Search for the cell housing the specified text and yield its [X, Y] center coordinate. 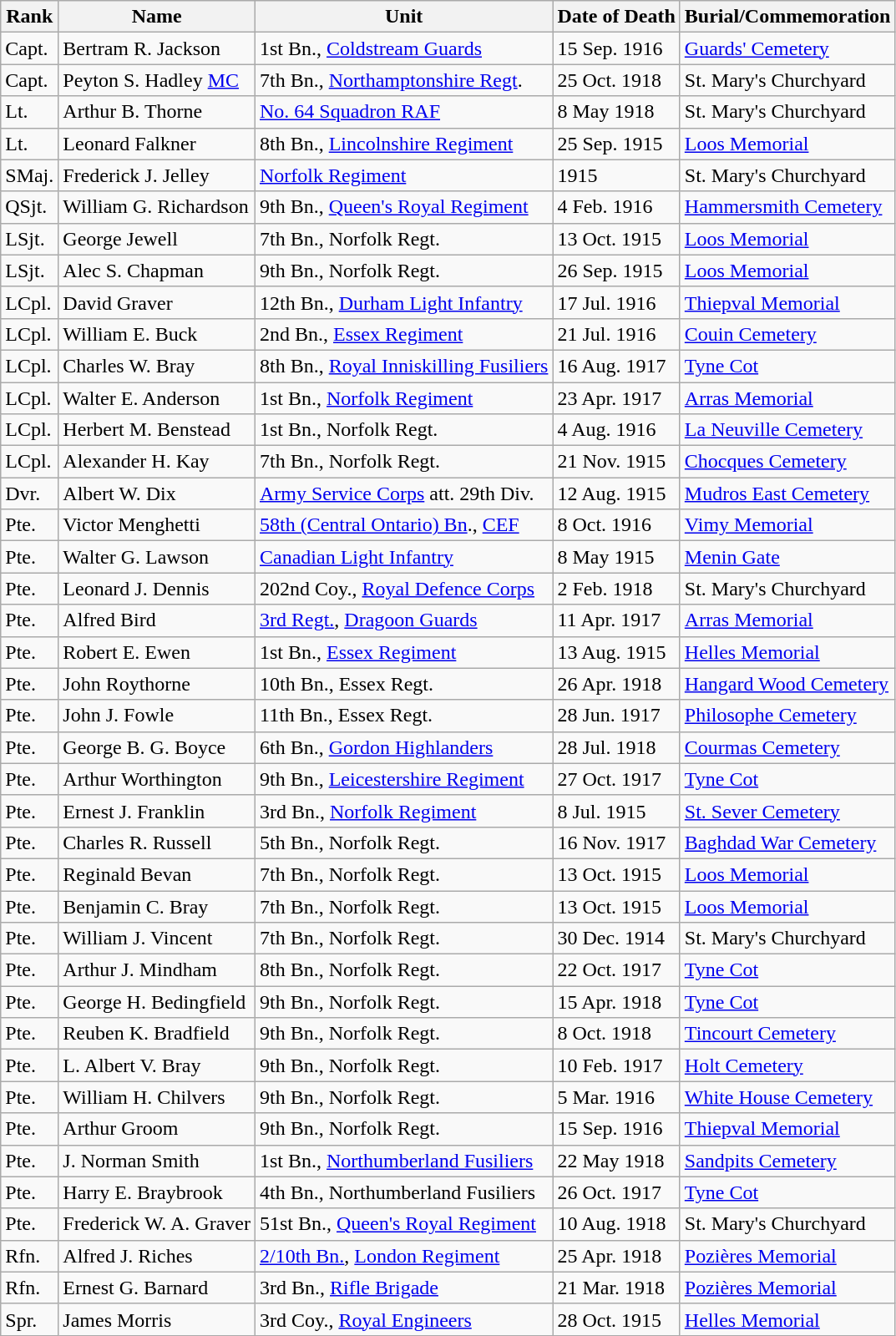
28 Jul. 1918 [616, 747]
Canadian Light Infantry [403, 557]
17 Jul. 1916 [616, 302]
8 May 1918 [616, 112]
9th Bn., Leicestershire Regiment [403, 779]
13 Aug. 1915 [616, 652]
Leonard J. Dennis [157, 589]
Guards' Cemetery [787, 48]
Arthur Worthington [157, 779]
2/10th Bn., London Regiment [403, 1256]
8th Bn., Lincolnshire Regiment [403, 144]
26 Sep. 1915 [616, 271]
26 Oct. 1917 [616, 1192]
Alec S. Chapman [157, 271]
8 Jul. 1915 [616, 811]
5 Mar. 1916 [616, 1097]
21 Jul. 1916 [616, 334]
2nd Bn., Essex Regiment [403, 334]
51st Bn., Queen's Royal Regiment [403, 1224]
11th Bn., Essex Regt. [403, 716]
Arthur Groom [157, 1129]
Charles W. Bray [157, 366]
Date of Death [616, 17]
58th (Central Ontario) Bn., CEF [403, 525]
10 Aug. 1918 [616, 1224]
4 Aug. 1916 [616, 430]
21 Nov. 1915 [616, 462]
Vimy Memorial [787, 525]
Alexander H. Kay [157, 462]
J. Norman Smith [157, 1161]
10th Bn., Essex Regt. [403, 684]
9th Bn., Queen's Royal Regiment [403, 207]
Dvr. [30, 493]
Chocques Cemetery [787, 462]
William J. Vincent [157, 939]
16 Aug. 1917 [616, 366]
Hammersmith Cemetery [787, 207]
Courmas Cemetery [787, 747]
1st Bn., Norfolk Regt. [403, 430]
Norfolk Regiment [403, 175]
Couin Cemetery [787, 334]
15 Apr. 1918 [616, 1002]
L. Albert V. Bray [157, 1065]
Philosophe Cemetery [787, 716]
Leonard Falkner [157, 144]
5th Bn., Norfolk Regt. [403, 843]
Arthur B. Thorne [157, 112]
4 Feb. 1916 [616, 207]
Harry E. Braybrook [157, 1192]
William G. Richardson [157, 207]
St. Sever Cemetery [787, 811]
10 Feb. 1917 [616, 1065]
28 Jun. 1917 [616, 716]
Baghdad War Cemetery [787, 843]
Ernest G. Barnard [157, 1288]
1st Bn., Coldstream Guards [403, 48]
7th Bn., Northamptonshire Regt. [403, 80]
John J. Fowle [157, 716]
1st Bn., Essex Regiment [403, 652]
4th Bn., Northumberland Fusiliers [403, 1192]
Bertram R. Jackson [157, 48]
28 Oct. 1915 [616, 1319]
1915 [616, 175]
Unit [403, 17]
Frederick W. A. Graver [157, 1224]
25 Sep. 1915 [616, 144]
Walter G. Lawson [157, 557]
8 Oct. 1918 [616, 1034]
23 Apr. 1917 [616, 398]
David Graver [157, 302]
George B. G. Boyce [157, 747]
8th Bn., Norfolk Regt. [403, 970]
2 Feb. 1918 [616, 589]
Charles R. Russell [157, 843]
William H. Chilvers [157, 1097]
Frederick J. Jelley [157, 175]
30 Dec. 1914 [616, 939]
Arthur J. Mindham [157, 970]
Spr. [30, 1319]
Albert W. Dix [157, 493]
Ernest J. Franklin [157, 811]
Sandpits Cemetery [787, 1161]
La Neuville Cemetery [787, 430]
QSjt. [30, 207]
202nd Coy., Royal Defence Corps [403, 589]
No. 64 Squadron RAF [403, 112]
27 Oct. 1917 [616, 779]
Reuben K. Bradfield [157, 1034]
Victor Menghetti [157, 525]
22 Oct. 1917 [616, 970]
Rank [30, 17]
Name [157, 17]
3rd Bn., Rifle Brigade [403, 1288]
21 Mar. 1918 [616, 1288]
George H. Bedingfield [157, 1002]
3rd Bn., Norfolk Regiment [403, 811]
Hangard Wood Cemetery [787, 684]
Herbert M. Benstead [157, 430]
12th Bn., Durham Light Infantry [403, 302]
8th Bn., Royal Inniskilling Fusiliers [403, 366]
6th Bn., Gordon Highlanders [403, 747]
William E. Buck [157, 334]
Benjamin C. Bray [157, 906]
Walter E. Anderson [157, 398]
8 Oct. 1916 [616, 525]
26 Apr. 1918 [616, 684]
Alfred Bird [157, 620]
White House Cemetery [787, 1097]
Army Service Corps att. 29th Div. [403, 493]
James Morris [157, 1319]
Reginald Bevan [157, 874]
Mudros East Cemetery [787, 493]
Burial/Commemoration [787, 17]
Robert E. Ewen [157, 652]
8 May 1915 [616, 557]
Holt Cemetery [787, 1065]
25 Oct. 1918 [616, 80]
25 Apr. 1918 [616, 1256]
George Jewell [157, 239]
3rd Coy., Royal Engineers [403, 1319]
16 Nov. 1917 [616, 843]
1st Bn., Northumberland Fusiliers [403, 1161]
SMaj. [30, 175]
12 Aug. 1915 [616, 493]
Alfred J. Riches [157, 1256]
Tincourt Cemetery [787, 1034]
Peyton S. Hadley MC [157, 80]
Menin Gate [787, 557]
John Roythorne [157, 684]
11 Apr. 1917 [616, 620]
22 May 1918 [616, 1161]
1st Bn., Norfolk Regiment [403, 398]
3rd Regt., Dragoon Guards [403, 620]
